Output the (X, Y) coordinate of the center of the cell containing the given text.  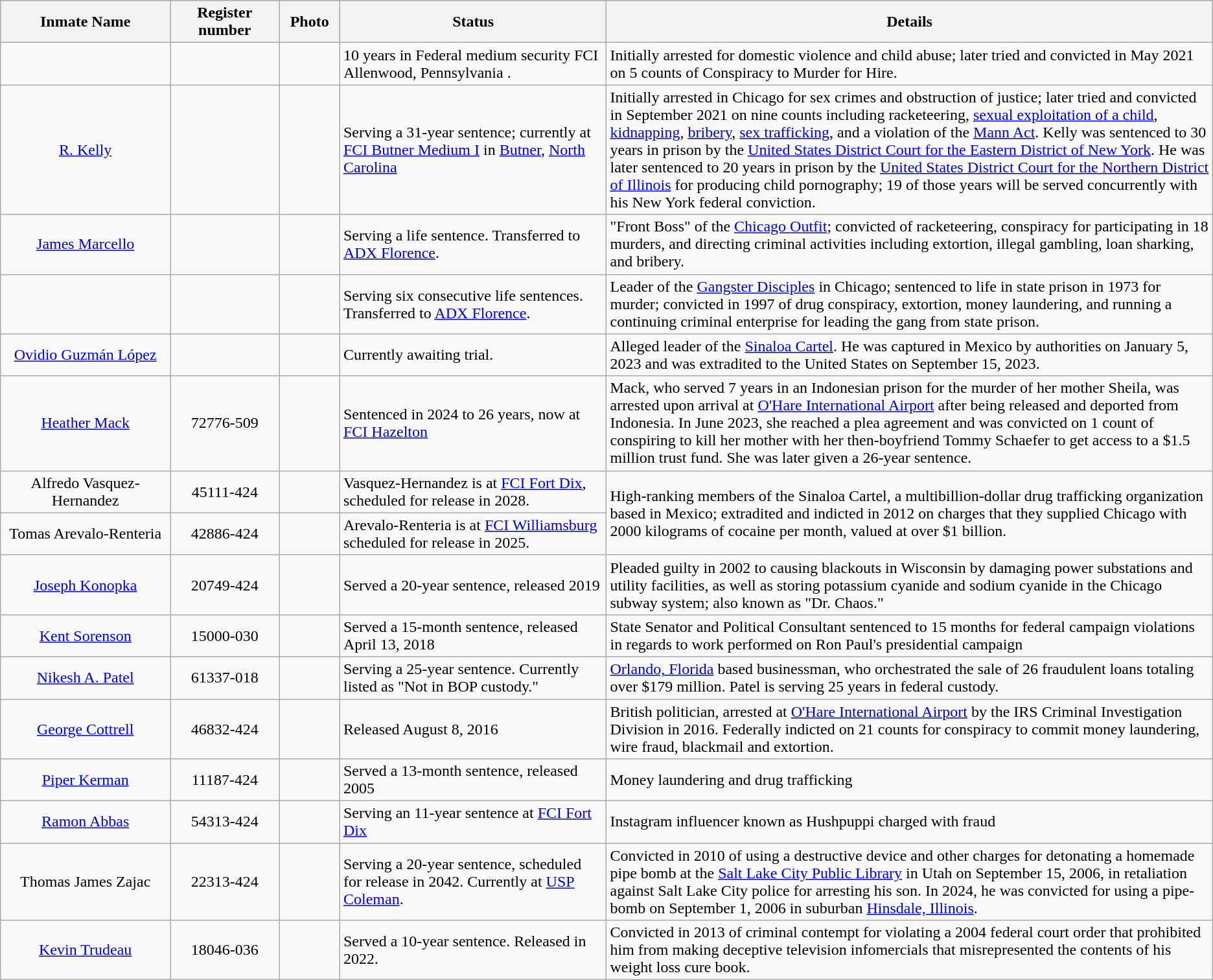
Money laundering and drug trafficking (910, 780)
R. Kelly (86, 150)
Register number (225, 22)
46832-424 (225, 729)
20749-424 (225, 585)
Details (910, 22)
Serving a 31-year sentence; currently at FCI Butner Medium I in Butner, North Carolina (473, 150)
Vasquez-Hernandez is at FCI Fort Dix, scheduled for release in 2028. (473, 491)
Inmate Name (86, 22)
11187-424 (225, 780)
Served a 15-month sentence, released April 13, 2018 (473, 635)
Status (473, 22)
Initially arrested for domestic violence and child abuse; later tried and convicted in May 2021 on 5 counts of Conspiracy to Murder for Hire. (910, 64)
Nikesh A. Patel (86, 678)
22313-424 (225, 881)
Ramon Abbas (86, 822)
Alfredo Vasquez-Hernandez (86, 491)
Arevalo-Renteria is at FCI Williamsburg scheduled for release in 2025. (473, 534)
Sentenced in 2024 to 26 years, now at FCI Hazelton (473, 423)
18046-036 (225, 950)
Served a 13-month sentence, released 2005 (473, 780)
Currently awaiting trial. (473, 355)
James Marcello (86, 244)
Served a 20-year sentence, released 2019 (473, 585)
Kevin Trudeau (86, 950)
61337-018 (225, 678)
Photo (310, 22)
42886-424 (225, 534)
Serving a 20-year sentence, scheduled for release in 2042. Currently at USP Coleman. (473, 881)
Tomas Arevalo-Renteria (86, 534)
Thomas James Zajac (86, 881)
Served a 10-year sentence. Released in 2022. (473, 950)
15000-030 (225, 635)
Piper Kerman (86, 780)
Joseph Konopka (86, 585)
Serving six consecutive life sentences. Transferred to ADX Florence. (473, 304)
Heather Mack (86, 423)
Serving an 11-year sentence at FCI Fort Dix (473, 822)
George Cottrell (86, 729)
45111-424 (225, 491)
Serving a life sentence. Transferred to ADX Florence. (473, 244)
Serving a 25-year sentence. Currently listed as "Not in BOP custody." (473, 678)
72776-509 (225, 423)
Kent Sorenson (86, 635)
Released August 8, 2016 (473, 729)
Instagram influencer known as Hushpuppi charged with fraud (910, 822)
10 years in Federal medium security FCI Allenwood, Pennsylvania . (473, 64)
54313-424 (225, 822)
Ovidio Guzmán López (86, 355)
